Find where the given text appears and provide that cell's center as [x, y] coordinate. 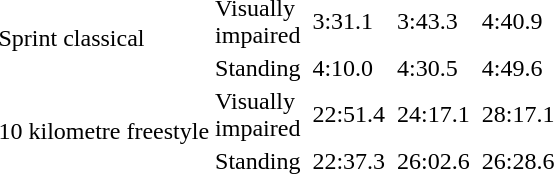
4:30.5 [434, 68]
Visuallyimpaired [258, 114]
4:10.0 [349, 68]
Standing [258, 68]
24:17.1 [434, 114]
22:51.4 [349, 114]
